Detect which cell encompasses the target text, then output its (x, y) center coordinate. 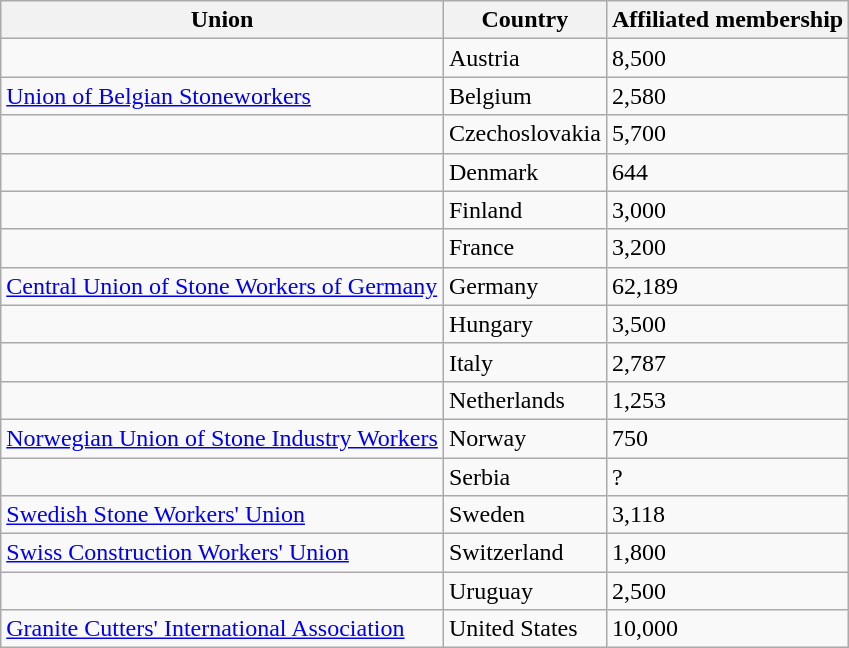
Finland (524, 210)
3,500 (727, 324)
1,253 (727, 400)
10,000 (727, 629)
Affiliated membership (727, 20)
Central Union of Stone Workers of Germany (222, 286)
? (727, 477)
Switzerland (524, 553)
Norway (524, 438)
Union of Belgian Stoneworkers (222, 96)
2,787 (727, 362)
Czechoslovakia (524, 134)
Netherlands (524, 400)
2,580 (727, 96)
3,200 (727, 248)
Uruguay (524, 591)
644 (727, 172)
Swiss Construction Workers' Union (222, 553)
Denmark (524, 172)
5,700 (727, 134)
Belgium (524, 96)
United States (524, 629)
62,189 (727, 286)
Germany (524, 286)
Italy (524, 362)
Country (524, 20)
Sweden (524, 515)
Serbia (524, 477)
750 (727, 438)
3,118 (727, 515)
Granite Cutters' International Association (222, 629)
Norwegian Union of Stone Industry Workers (222, 438)
8,500 (727, 58)
Swedish Stone Workers' Union (222, 515)
Hungary (524, 324)
France (524, 248)
2,500 (727, 591)
1,800 (727, 553)
Union (222, 20)
3,000 (727, 210)
Austria (524, 58)
